Return the (X, Y) coordinate for the center point of the cell that contains the specified text.  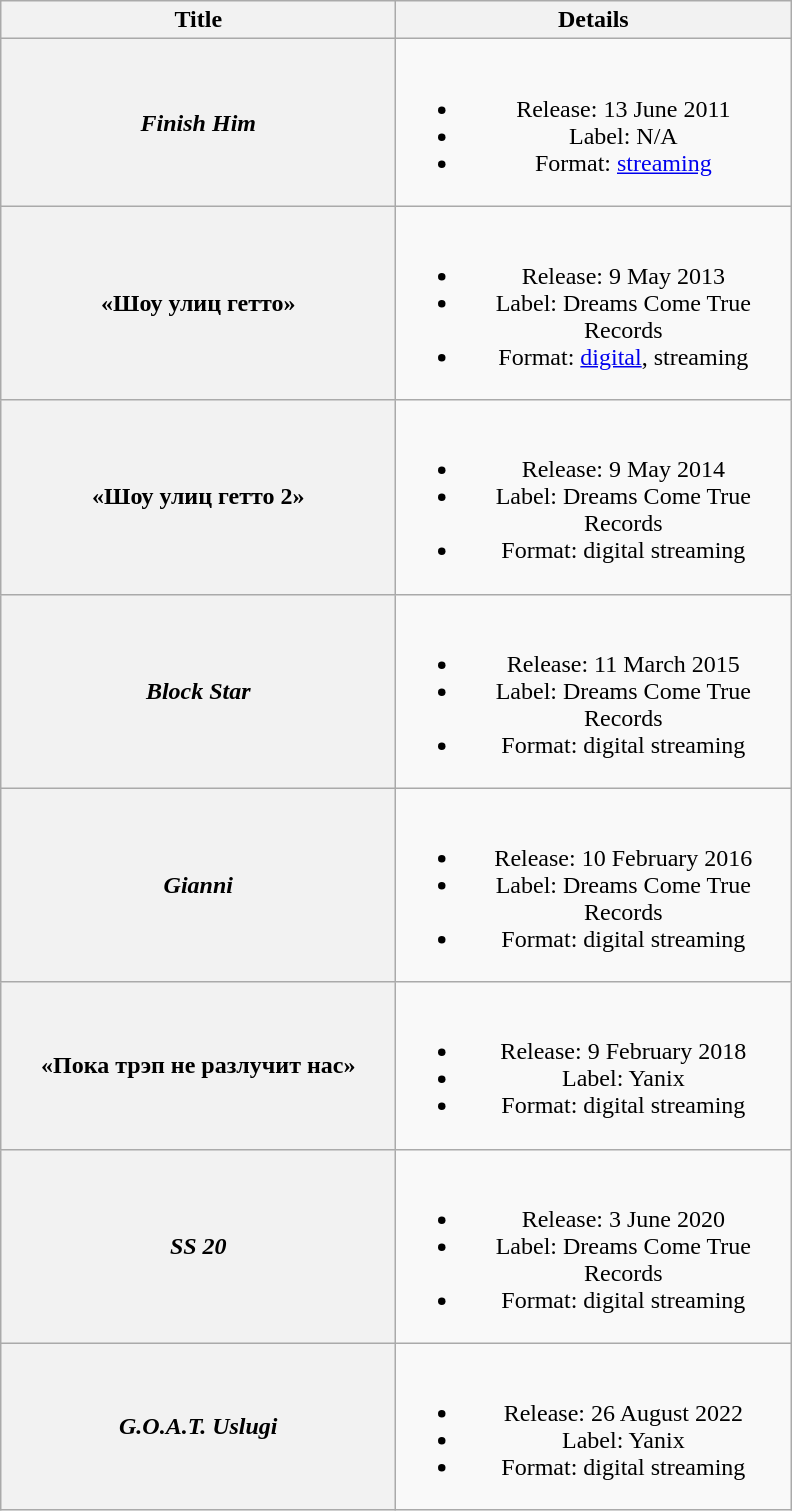
«Шоу улиц гетто» (198, 303)
Gianni (198, 885)
Release: 9 May 2013Label: Dreams Come True RecordsFormat: digital, streaming (594, 303)
Title (198, 20)
Release: 9 February 2018Label: YanixFormat: digital streaming (594, 1066)
Release: 26 August 2022Label: YanixFormat: digital streaming (594, 1426)
G.O.A.T. Uslugi (198, 1426)
Release: 10 February 2016Label: Dreams Come True RecordsFormat: digital streaming (594, 885)
Details (594, 20)
Release: 3 June 2020Label: Dreams Come True RecordsFormat: digital streaming (594, 1246)
SS 20 (198, 1246)
«Пока трэп не разлучит нас» (198, 1066)
«Шоу улиц гетто 2» (198, 497)
Block Star (198, 691)
Release: 11 March 2015Label: Dreams Come True RecordsFormat: digital streaming (594, 691)
Release: 9 May 2014Label: Dreams Come True RecordsFormat: digital streaming (594, 497)
Release: 13 June 2011Label: N/AFormat: streaming (594, 122)
Finish Him (198, 122)
